For the text-containing cell, return its midpoint in [x, y] coordinate format. 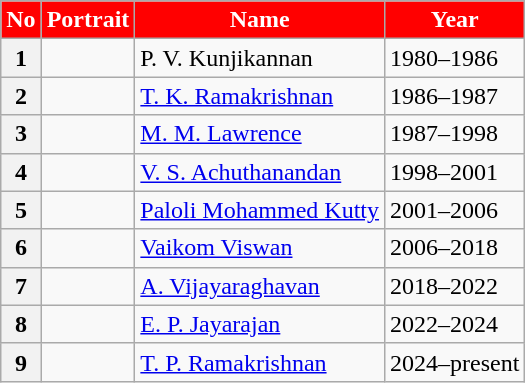
9 [21, 362]
Portrait [88, 20]
1980–1986 [455, 58]
2001–2006 [455, 210]
Year [455, 20]
8 [21, 324]
2018–2022 [455, 286]
1 [21, 58]
Name [260, 20]
P. V. Kunjikannan [260, 58]
4 [21, 172]
2 [21, 96]
T. K. Ramakrishnan [260, 96]
M. M. Lawrence [260, 134]
5 [21, 210]
Vaikom Viswan [260, 248]
2024–present [455, 362]
A. Vijayaraghavan [260, 286]
2006–2018 [455, 248]
V. S. Achuthanandan [260, 172]
Paloli Mohammed Kutty [260, 210]
7 [21, 286]
E. P. Jayarajan [260, 324]
1987–1998 [455, 134]
No [21, 20]
3 [21, 134]
1986–1987 [455, 96]
6 [21, 248]
2022–2024 [455, 324]
1998–2001 [455, 172]
T. P. Ramakrishnan [260, 362]
